Identify which cell holds the provided text, then report its (X, Y) central coordinate. 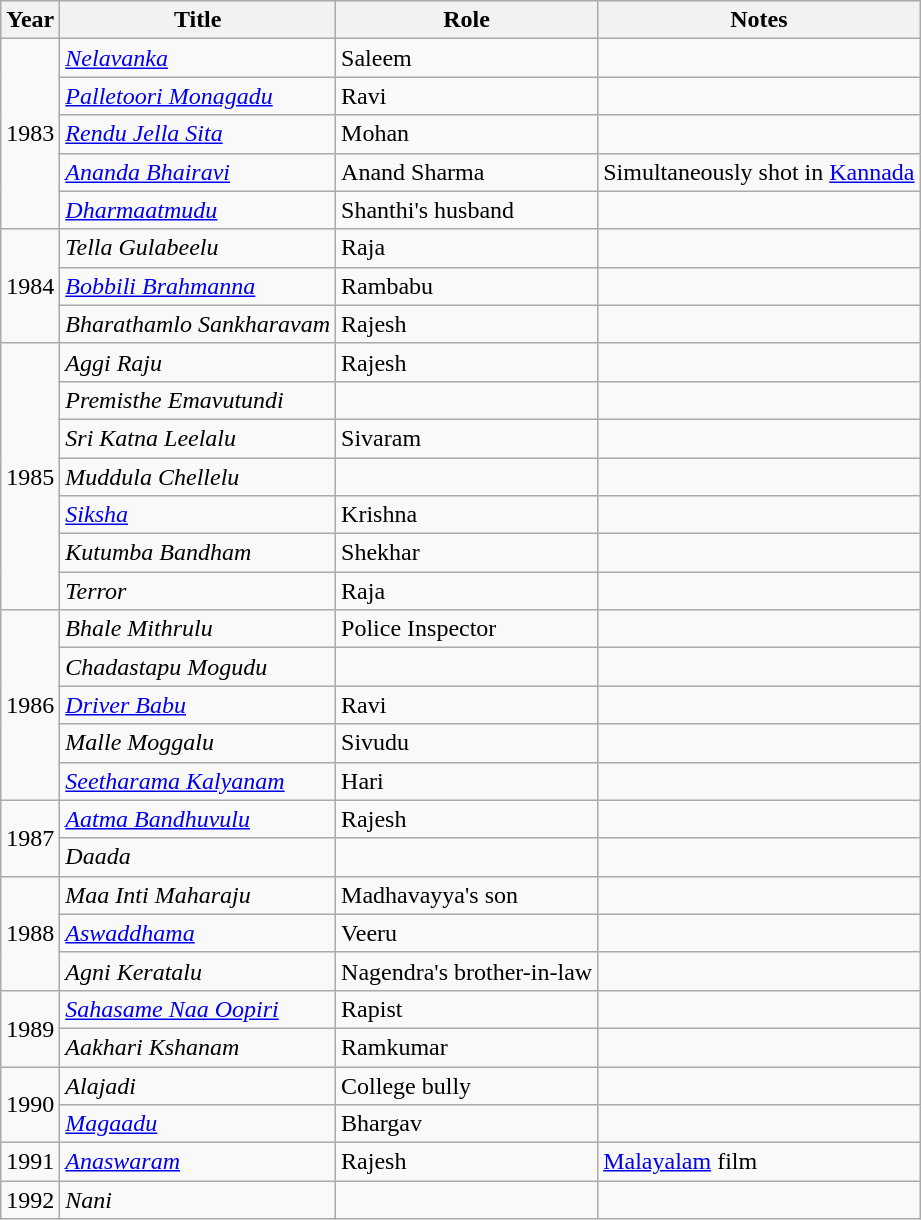
Magaadu (198, 1124)
Veeru (467, 933)
Palletoori Monagadu (198, 96)
Krishna (467, 515)
Simultaneously shot in Kannada (759, 172)
Ramkumar (467, 1047)
Rambabu (467, 286)
Malle Moggalu (198, 743)
Nagendra's brother-in-law (467, 971)
Hari (467, 781)
Aatma Bandhuvulu (198, 819)
Title (198, 20)
Seetharama Kalyanam (198, 781)
1985 (30, 476)
Anand Sharma (467, 172)
Premisthe Emavutundi (198, 400)
Nelavanka (198, 58)
Aakhari Kshanam (198, 1047)
Daada (198, 857)
Police Inspector (467, 629)
Terror (198, 591)
Siksha (198, 515)
Kutumba Bandham (198, 553)
Sivudu (467, 743)
Tella Gulabeelu (198, 248)
Year (30, 20)
Rendu Jella Sita (198, 134)
1986 (30, 705)
Bhale Mithrulu (198, 629)
1991 (30, 1162)
Mohan (467, 134)
1988 (30, 933)
Driver Babu (198, 705)
1989 (30, 1028)
Alajadi (198, 1085)
1983 (30, 134)
Chadastapu Mogudu (198, 667)
College bully (467, 1085)
Role (467, 20)
Nani (198, 1200)
1992 (30, 1200)
Madhavayya's son (467, 895)
Anaswaram (198, 1162)
Bobbili Brahmanna (198, 286)
Sahasame Naa Oopiri (198, 1009)
Sri Katna Leelalu (198, 438)
Maa Inti Maharaju (198, 895)
Dharmaatmudu (198, 210)
Sivaram (467, 438)
Rapist (467, 1009)
1987 (30, 838)
Bhargav (467, 1124)
Shekhar (467, 553)
Agni Keratalu (198, 971)
Aswaddhama (198, 933)
Bharathamlo Sankharavam (198, 324)
1984 (30, 286)
1990 (30, 1104)
Aggi Raju (198, 362)
Ananda Bhairavi (198, 172)
Saleem (467, 58)
Muddula Chellelu (198, 477)
Shanthi's husband (467, 210)
Malayalam film (759, 1162)
Notes (759, 20)
